Scan for the cell matching the given text and deliver its (x, y) coordinate at center. 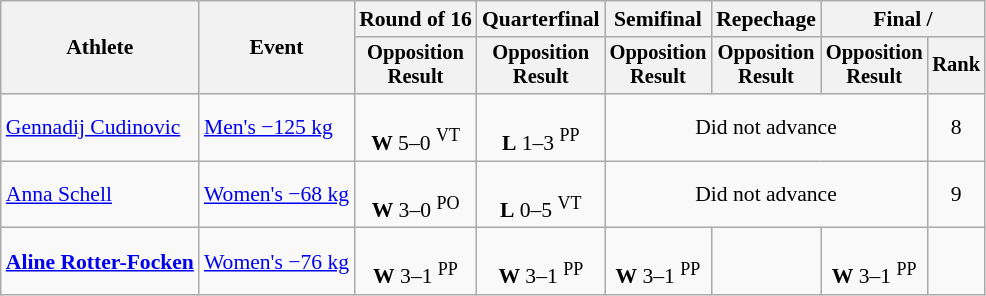
Women's −76 kg (276, 262)
Gennadij Cudinovic (100, 128)
W 3–0 PO (416, 194)
Men's −125 kg (276, 128)
Rank (956, 66)
Final / (903, 19)
W 5–0 VT (416, 128)
9 (956, 194)
Anna Schell (100, 194)
Athlete (100, 48)
Quarterfinal (541, 19)
Event (276, 48)
Women's −68 kg (276, 194)
Repechage (766, 19)
Semifinal (658, 19)
L 0–5 VT (541, 194)
L 1–3 PP (541, 128)
Aline Rotter-Focken (100, 262)
8 (956, 128)
Round of 16 (416, 19)
